Locate the cell with the specified text and output its (x, y) center coordinate. 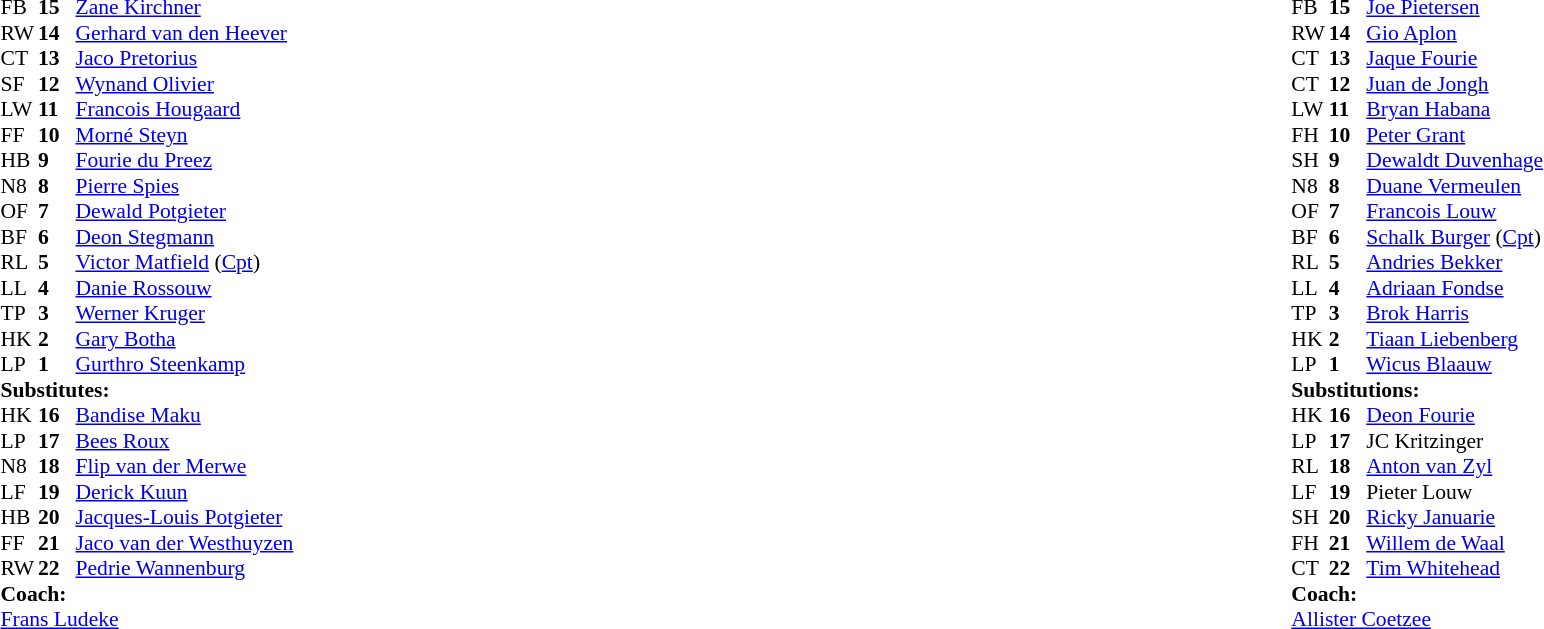
Jaco Pretorius (185, 59)
Juan de Jongh (1454, 84)
Pedrie Wannenburg (185, 569)
Gurthro Steenkamp (185, 365)
Wicus Blaauw (1454, 365)
Gio Aplon (1454, 33)
Gary Botha (185, 339)
Victor Matfield (Cpt) (185, 263)
Substitutions: (1417, 390)
Pieter Louw (1454, 492)
Gerhard van den Heever (185, 33)
Francois Hougaard (185, 109)
Bees Roux (185, 441)
Derick Kuun (185, 492)
Schalk Burger (Cpt) (1454, 237)
Adriaan Fondse (1454, 288)
Willem de Waal (1454, 543)
Tiaan Liebenberg (1454, 339)
Fourie du Preez (185, 161)
Duane Vermeulen (1454, 186)
Werner Kruger (185, 313)
Tim Whitehead (1454, 569)
SF (19, 84)
Jacques-Louis Potgieter (185, 517)
Ricky Januarie (1454, 517)
Jaco van der Westhuyzen (185, 543)
Brok Harris (1454, 313)
JC Kritzinger (1454, 441)
Bandise Maku (185, 415)
Dewaldt Duvenhage (1454, 161)
Bryan Habana (1454, 109)
Wynand Olivier (185, 84)
Danie Rossouw (185, 288)
Jaque Fourie (1454, 59)
Francois Louw (1454, 211)
Dewald Potgieter (185, 211)
Pierre Spies (185, 186)
Peter Grant (1454, 135)
Deon Fourie (1454, 415)
Anton van Zyl (1454, 467)
Morné Steyn (185, 135)
Flip van der Merwe (185, 467)
Substitutes: (146, 390)
Deon Stegmann (185, 237)
Andries Bekker (1454, 263)
